Locate the cell with the specified text and output its (X, Y) center coordinate. 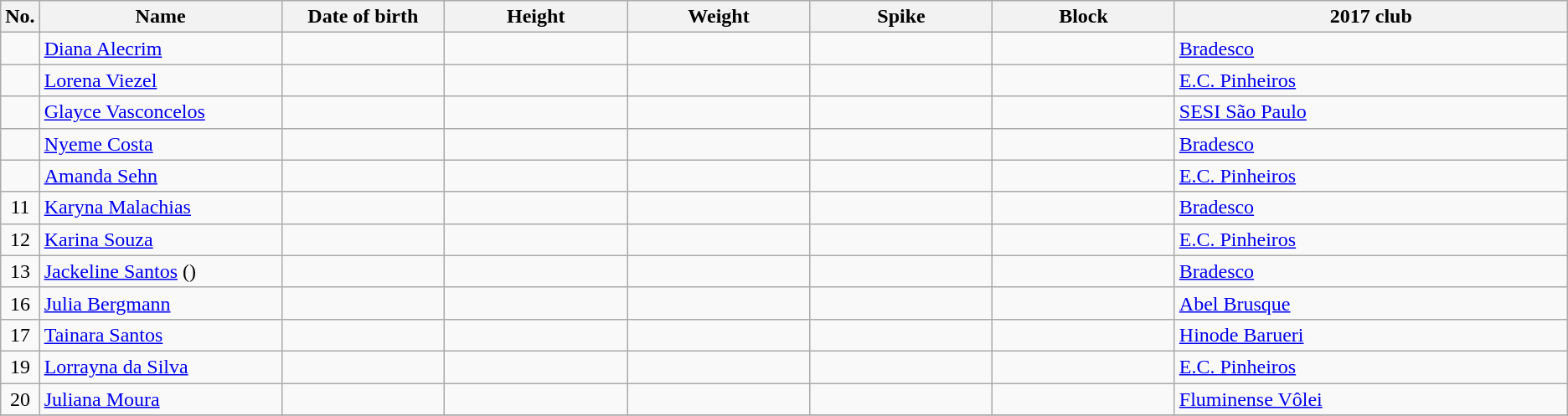
Fluminense Vôlei (1370, 399)
Jackeline Santos () (161, 271)
2017 club (1370, 17)
Juliana Moura (161, 399)
16 (20, 303)
Amanda Sehn (161, 176)
Date of birth (364, 17)
11 (20, 208)
Nyeme Costa (161, 144)
Glayce Vasconcelos (161, 112)
Diana Alecrim (161, 49)
Hinode Barueri (1370, 335)
Lorena Viezel (161, 80)
Tainara Santos (161, 335)
Spike (901, 17)
SESI São Paulo (1370, 112)
No. (20, 17)
Abel Brusque (1370, 303)
Name (161, 17)
Weight (719, 17)
19 (20, 367)
Julia Bergmann (161, 303)
20 (20, 399)
12 (20, 239)
Lorrayna da Silva (161, 367)
13 (20, 271)
Block (1084, 17)
17 (20, 335)
Height (536, 17)
Karina Souza (161, 239)
Karyna Malachias (161, 208)
